Pinpoint the cell where the given text exists, returning its [x, y] midpoint coordinate. 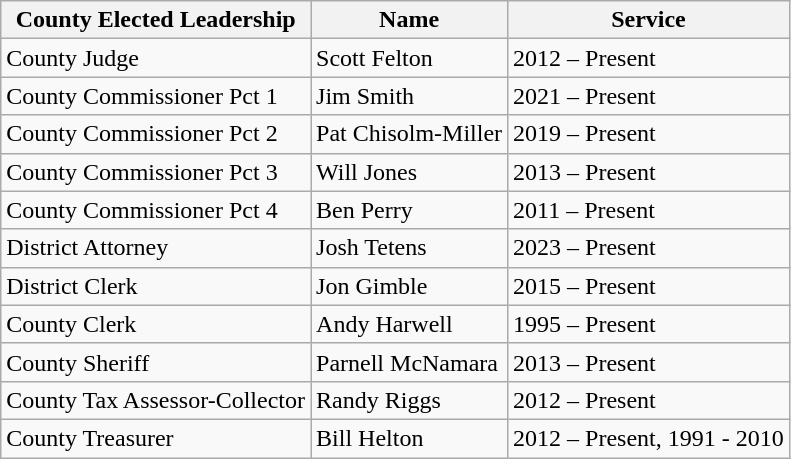
District Clerk [156, 286]
County Commissioner Pct 3 [156, 172]
Service [649, 20]
County Sheriff [156, 362]
2023 – Present [649, 248]
County Clerk [156, 324]
Andy Harwell [410, 324]
County Commissioner Pct 4 [156, 210]
Ben Perry [410, 210]
County Tax Assessor-Collector [156, 400]
Jon Gimble [410, 286]
Will Jones [410, 172]
Name [410, 20]
County Commissioner Pct 1 [156, 96]
District Attorney [156, 248]
2012 – Present, 1991 - 2010 [649, 438]
Josh Tetens [410, 248]
2011 – Present [649, 210]
County Judge [156, 58]
Randy Riggs [410, 400]
2021 – Present [649, 96]
Bill Helton [410, 438]
2015 – Present [649, 286]
Jim Smith [410, 96]
1995 – Present [649, 324]
Scott Felton [410, 58]
County Elected Leadership [156, 20]
County Commissioner Pct 2 [156, 134]
Parnell McNamara [410, 362]
County Treasurer [156, 438]
Pat Chisolm-Miller [410, 134]
2019 – Present [649, 134]
